Locate the cell with the specified text and output its [X, Y] center coordinate. 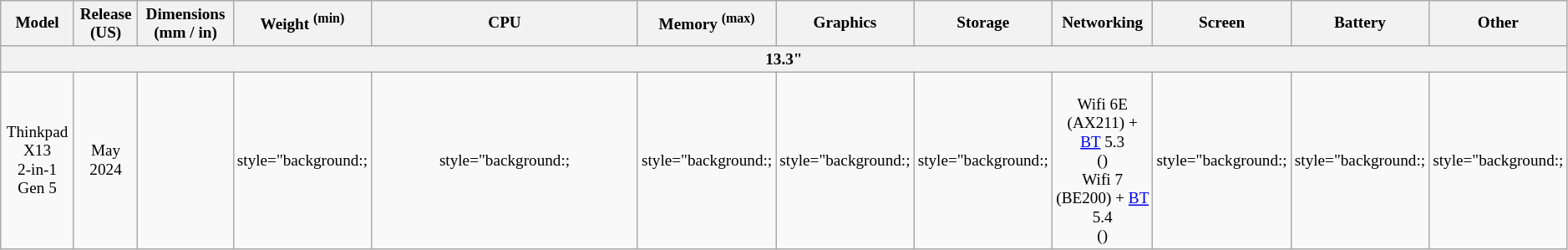
Wifi 6E (AX211) + BT 5.3 ()Wifi 7 (BE200) + BT 5.4 () [1102, 161]
Model [38, 23]
May 2024 [105, 161]
Weight (min) [302, 23]
Screen [1221, 23]
Memory (max) [707, 23]
CPU [505, 23]
Dimensions (mm / in) [185, 23]
Battery [1360, 23]
Networking [1102, 23]
Release (US) [105, 23]
Thinkpad X132-in-1Gen 5 [38, 161]
13.3" [784, 59]
Graphics [845, 23]
Other [1499, 23]
Storage [982, 23]
